Determine the (X, Y) coordinate at the center of the cell enclosing the given text.  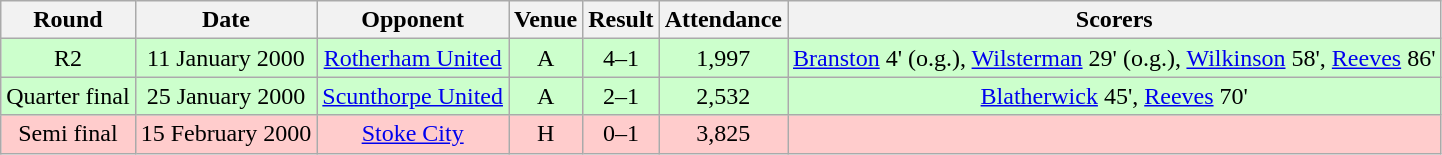
Scorers (1115, 20)
Attendance (723, 20)
Blatherwick 45', Reeves 70' (1115, 96)
R2 (68, 58)
Opponent (413, 20)
3,825 (723, 134)
Branston 4' (o.g.), Wilsterman 29' (o.g.), Wilkinson 58', Reeves 86' (1115, 58)
Round (68, 20)
4–1 (621, 58)
Result (621, 20)
Rotherham United (413, 58)
2–1 (621, 96)
25 January 2000 (226, 96)
2,532 (723, 96)
Venue (545, 20)
Scunthorpe United (413, 96)
Quarter final (68, 96)
1,997 (723, 58)
Semi final (68, 134)
Date (226, 20)
Stoke City (413, 134)
0–1 (621, 134)
H (545, 134)
11 January 2000 (226, 58)
15 February 2000 (226, 134)
